Determine the (x, y) coordinate at the center of the cell enclosing the given text.  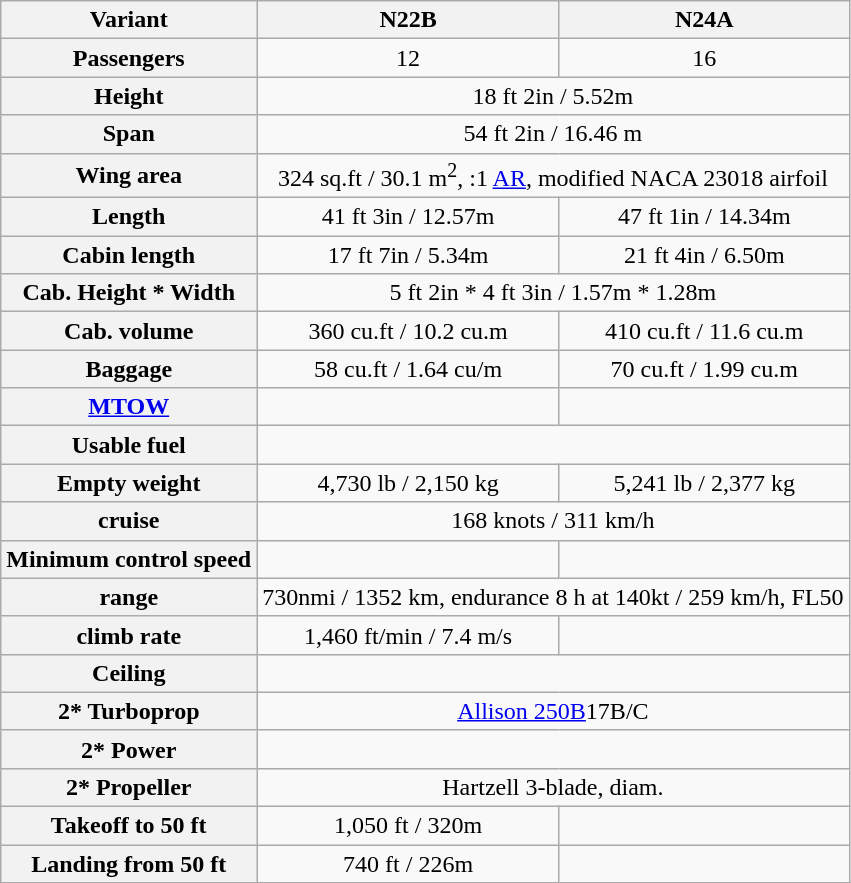
Ceiling (129, 673)
Landing from 50 ft (129, 864)
4,730 lb / 2,150 kg (408, 483)
Variant (129, 20)
54 ft 2in / 16.46 m (553, 134)
5 ft 2in * 4 ft 3in / 1.57m * 1.28m (553, 293)
Hartzell 3-blade, diam. (553, 787)
1,050 ft / 320m (408, 826)
168 knots / 311 km/h (553, 521)
Cab. volume (129, 331)
climb rate (129, 635)
410 cu.ft / 11.6 cu.m (704, 331)
Passengers (129, 58)
730nmi / 1352 km, endurance 8 h at 140kt / 259 km/h, FL50 (553, 597)
58 cu.ft / 1.64 cu/m (408, 369)
Usable fuel (129, 445)
Cabin length (129, 255)
2* Power (129, 749)
5,241 lb / 2,377 kg (704, 483)
Empty weight (129, 483)
Allison 250B17B/C (553, 711)
Minimum control speed (129, 559)
360 cu.ft / 10.2 cu.m (408, 331)
Length (129, 217)
Baggage (129, 369)
21 ft 4in / 6.50m (704, 255)
324 sq.ft / 30.1 m2, :1 AR, modified NACA 23018 airfoil (553, 176)
16 (704, 58)
2* Turboprop (129, 711)
range (129, 597)
Wing area (129, 176)
Takeoff to 50 ft (129, 826)
70 cu.ft / 1.99 cu.m (704, 369)
cruise (129, 521)
Span (129, 134)
Height (129, 96)
12 (408, 58)
Cab. Height * Width (129, 293)
18 ft 2in / 5.52m (553, 96)
17 ft 7in / 5.34m (408, 255)
1,460 ft/min / 7.4 m/s (408, 635)
MTOW (129, 407)
740 ft / 226m (408, 864)
41 ft 3in / 12.57m (408, 217)
N22B (408, 20)
N24A (704, 20)
2* Propeller (129, 787)
47 ft 1in / 14.34m (704, 217)
